Search for the cell housing the specified text and yield its (x, y) center coordinate. 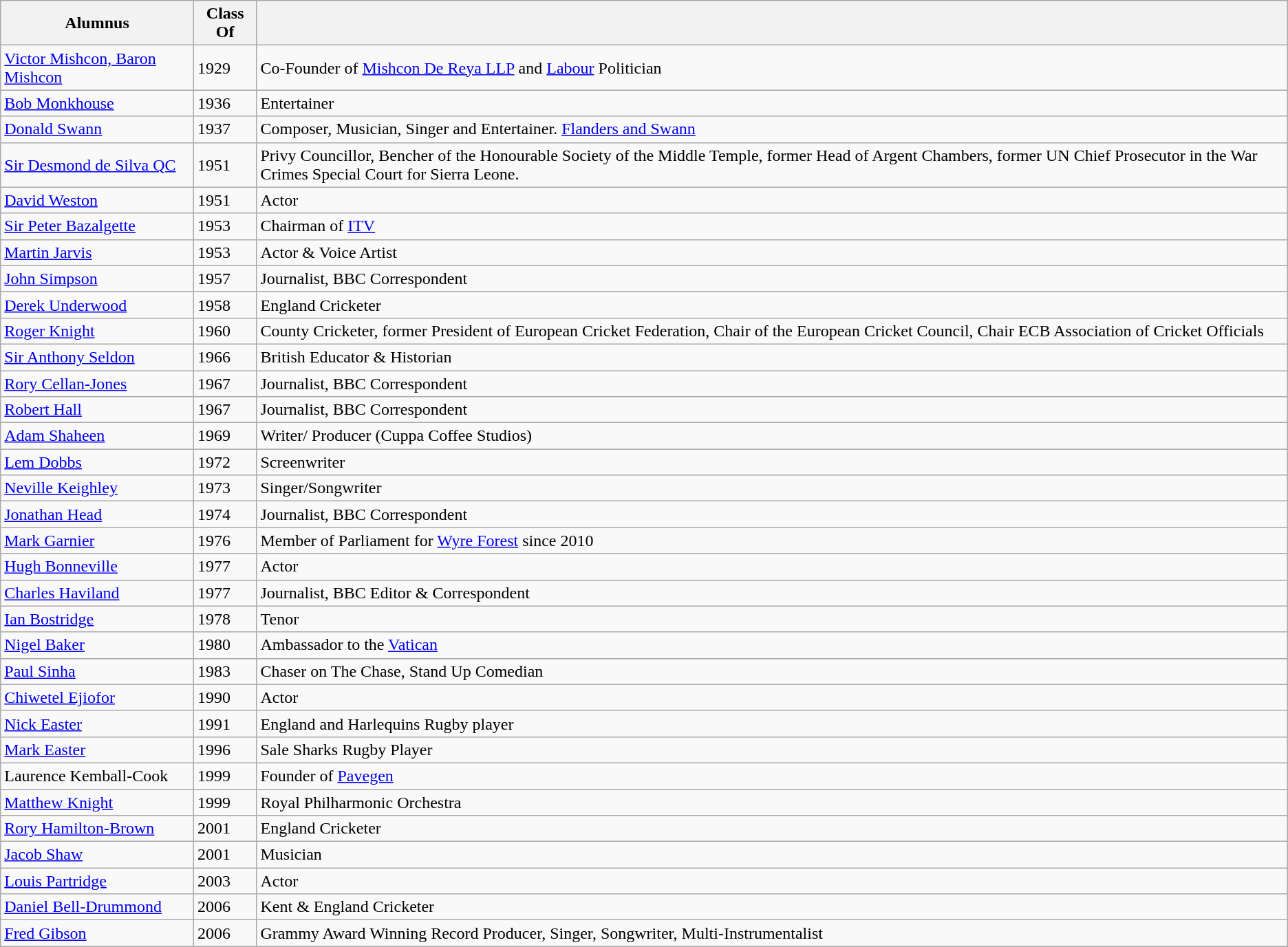
1996 (225, 750)
1937 (225, 129)
1974 (225, 514)
Fred Gibson (98, 933)
Sir Anthony Seldon (98, 357)
Chairman of ITV (772, 226)
Matthew Knight (98, 803)
1983 (225, 671)
Composer, Musician, Singer and Entertainer. Flanders and Swann (772, 129)
1990 (225, 697)
1960 (225, 331)
Donald Swann (98, 129)
Musician (772, 855)
Alumnus (98, 23)
British Educator & Historian (772, 357)
Journalist, BBC Editor & Correspondent (772, 593)
Royal Philharmonic Orchestra (772, 803)
1978 (225, 619)
Sir Peter Bazalgette (98, 226)
Adam Shaheen (98, 436)
1957 (225, 279)
Member of Parliament for Wyre Forest since 2010 (772, 541)
Robert Hall (98, 410)
2003 (225, 881)
Neville Keighley (98, 488)
Laurence Kemball-Cook (98, 776)
Roger Knight (98, 331)
1966 (225, 357)
Chiwetel Ejiofor (98, 697)
Jacob Shaw (98, 855)
Derek Underwood (98, 305)
Class Of (225, 23)
Victor Mishcon, Baron Mishcon (98, 67)
1980 (225, 645)
Sale Sharks Rugby Player (772, 750)
John Simpson (98, 279)
Bob Monkhouse (98, 103)
Nigel Baker (98, 645)
Singer/Songwriter (772, 488)
Founder of Pavegen (772, 776)
1972 (225, 462)
Louis Partridge (98, 881)
Ian Bostridge (98, 619)
1969 (225, 436)
Writer/ Producer (Cuppa Coffee Studios) (772, 436)
Screenwriter (772, 462)
Rory Cellan-Jones (98, 383)
Tenor (772, 619)
Sir Desmond de Silva QC (98, 165)
Rory Hamilton-Brown (98, 829)
Mark Garnier (98, 541)
1976 (225, 541)
1973 (225, 488)
1936 (225, 103)
Jonathan Head (98, 514)
1958 (225, 305)
1991 (225, 723)
Ambassador to the Vatican (772, 645)
England and Harlequins Rugby player (772, 723)
Grammy Award Winning Record Producer, Singer, Songwriter, Multi-Instrumentalist (772, 933)
Paul Sinha (98, 671)
Mark Easter (98, 750)
David Weston (98, 200)
Actor & Voice Artist (772, 252)
Daniel Bell-Drummond (98, 907)
Nick Easter (98, 723)
Entertainer (772, 103)
Martin Jarvis (98, 252)
Kent & England Cricketer (772, 907)
Charles Haviland (98, 593)
Chaser on The Chase, Stand Up Comedian (772, 671)
Lem Dobbs (98, 462)
Co-Founder of Mishcon De Reya LLP and Labour Politician (772, 67)
Hugh Bonneville (98, 567)
1929 (225, 67)
County Cricketer, former President of European Cricket Federation, Chair of the European Cricket Council, Chair ECB Association of Cricket Officials (772, 331)
